Pinpoint the cell where the given text exists, returning its (x, y) midpoint coordinate. 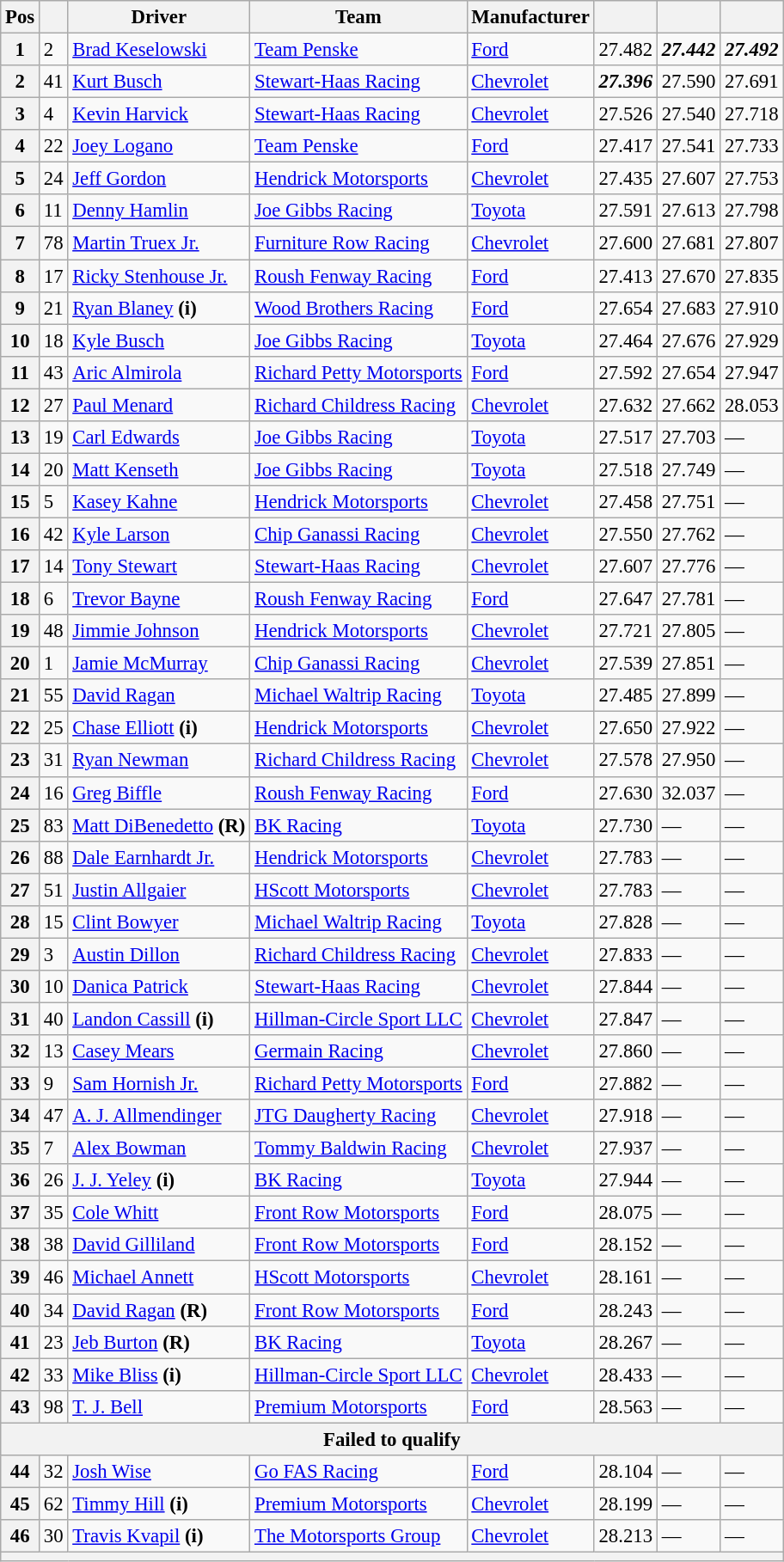
28.053 (751, 405)
Matt Kenseth (159, 469)
27.851 (688, 664)
Josh Wise (159, 1472)
27.805 (688, 631)
83 (53, 825)
27.630 (626, 793)
Carl Edwards (159, 438)
28.152 (626, 1246)
78 (53, 243)
Clint Bowyer (159, 922)
27.922 (688, 728)
62 (53, 1504)
27.578 (626, 761)
27.550 (626, 534)
98 (53, 1406)
Kurt Busch (159, 82)
27.691 (751, 82)
28 (21, 922)
27.540 (688, 114)
27.950 (688, 761)
Sam Hornish Jr. (159, 1084)
28.433 (626, 1375)
27.751 (688, 502)
27.835 (751, 276)
27.526 (626, 114)
27.918 (626, 1116)
Dale Earnhardt Jr. (159, 857)
Landon Cassill (i) (159, 1019)
Martin Truex Jr. (159, 243)
28.213 (626, 1536)
27.632 (626, 405)
Wood Brothers Racing (358, 308)
27.442 (688, 50)
Justin Allgaier (159, 890)
Alex Bowman (159, 1149)
27.733 (751, 146)
27.807 (751, 243)
Ricky Stenhouse Jr. (159, 276)
27.882 (626, 1084)
Denny Hamlin (159, 211)
J. J. Yeley (i) (159, 1180)
55 (53, 695)
JTG Daugherty Racing (358, 1116)
27.396 (626, 82)
Aric Almirola (159, 372)
Go FAS Racing (358, 1472)
T. J. Bell (159, 1406)
Kasey Kahne (159, 502)
27.539 (626, 664)
Kyle Busch (159, 340)
27.753 (751, 179)
27.947 (751, 372)
28.243 (626, 1310)
Kyle Larson (159, 534)
Tony Stewart (159, 567)
27.776 (688, 567)
27.676 (688, 340)
Timmy Hill (i) (159, 1504)
Joey Logano (159, 146)
39 (21, 1277)
27.844 (626, 987)
27.944 (626, 1180)
Michael Annett (159, 1277)
Furniture Row Racing (358, 243)
27.541 (688, 146)
27.482 (626, 50)
Cole Whitt (159, 1213)
27.417 (626, 146)
Paul Menard (159, 405)
48 (53, 631)
27.730 (626, 825)
27.703 (688, 438)
28.267 (626, 1342)
27.681 (688, 243)
27.718 (751, 114)
Jamie McMurray (159, 664)
Matt DiBenedetto (R) (159, 825)
28.563 (626, 1406)
27.592 (626, 372)
32.037 (688, 793)
Team (358, 17)
Ryan Blaney (i) (159, 308)
27.590 (688, 82)
Ryan Newman (159, 761)
29 (21, 954)
Chase Elliott (i) (159, 728)
27.899 (688, 695)
27.458 (626, 502)
27.662 (688, 405)
27.781 (688, 599)
27.518 (626, 469)
Kevin Harvick (159, 114)
47 (53, 1116)
Manufacturer (530, 17)
27.591 (626, 211)
Jeb Burton (R) (159, 1342)
28.075 (626, 1213)
Trevor Bayne (159, 599)
A. J. Allmendinger (159, 1116)
Tommy Baldwin Racing (358, 1149)
51 (53, 890)
Travis Kvapil (i) (159, 1536)
27.485 (626, 695)
27.670 (688, 276)
44 (21, 1472)
27.828 (626, 922)
8 (21, 276)
27.721 (626, 631)
27.647 (626, 599)
28.161 (626, 1277)
David Ragan (159, 695)
27.798 (751, 211)
Greg Biffle (159, 793)
27.613 (688, 211)
Germain Racing (358, 1051)
27.910 (751, 308)
27.492 (751, 50)
27.860 (626, 1051)
37 (21, 1213)
Austin Dillon (159, 954)
27.929 (751, 340)
88 (53, 857)
27.600 (626, 243)
27.413 (626, 276)
27.749 (688, 469)
28.104 (626, 1472)
45 (21, 1504)
Danica Patrick (159, 987)
Failed to qualify (392, 1439)
Casey Mears (159, 1051)
David Gilliland (159, 1246)
27.833 (626, 954)
27.847 (626, 1019)
Jimmie Johnson (159, 631)
12 (21, 405)
Mike Bliss (i) (159, 1375)
Driver (159, 17)
28.199 (626, 1504)
27.683 (688, 308)
27.650 (626, 728)
27.937 (626, 1149)
Brad Keselowski (159, 50)
Pos (21, 17)
36 (21, 1180)
Jeff Gordon (159, 179)
27.435 (626, 179)
27.762 (688, 534)
27.464 (626, 340)
27.517 (626, 438)
The Motorsports Group (358, 1536)
David Ragan (R) (159, 1310)
